Output the (X, Y) coordinate of the center of the cell containing the given text.  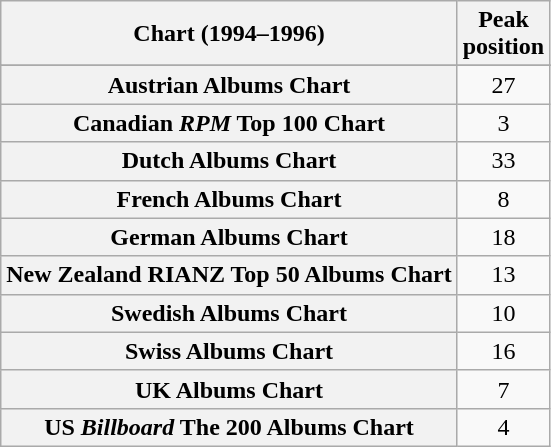
4 (503, 427)
Chart (1994–1996) (229, 34)
Austrian Albums Chart (229, 85)
13 (503, 275)
27 (503, 85)
Canadian RPM Top 100 Chart (229, 123)
3 (503, 123)
Peakposition (503, 34)
US Billboard The 200 Albums Chart (229, 427)
18 (503, 237)
New Zealand RIANZ Top 50 Albums Chart (229, 275)
33 (503, 161)
10 (503, 313)
Dutch Albums Chart (229, 161)
French Albums Chart (229, 199)
German Albums Chart (229, 237)
16 (503, 351)
8 (503, 199)
Swedish Albums Chart (229, 313)
Swiss Albums Chart (229, 351)
7 (503, 389)
UK Albums Chart (229, 389)
